Provide the (X, Y) coordinate of the cell's center where the given text is located.  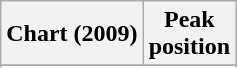
Chart (2009) (72, 34)
Peakposition (189, 34)
